Capture the cell that displays the provided text and extract its [X, Y] central coordinate. 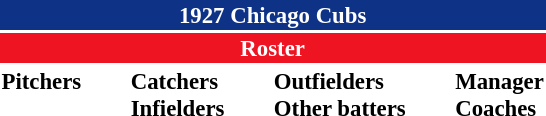
Roster [272, 48]
1927 Chicago Cubs [272, 15]
